Identify which cell holds the provided text, then report its [X, Y] central coordinate. 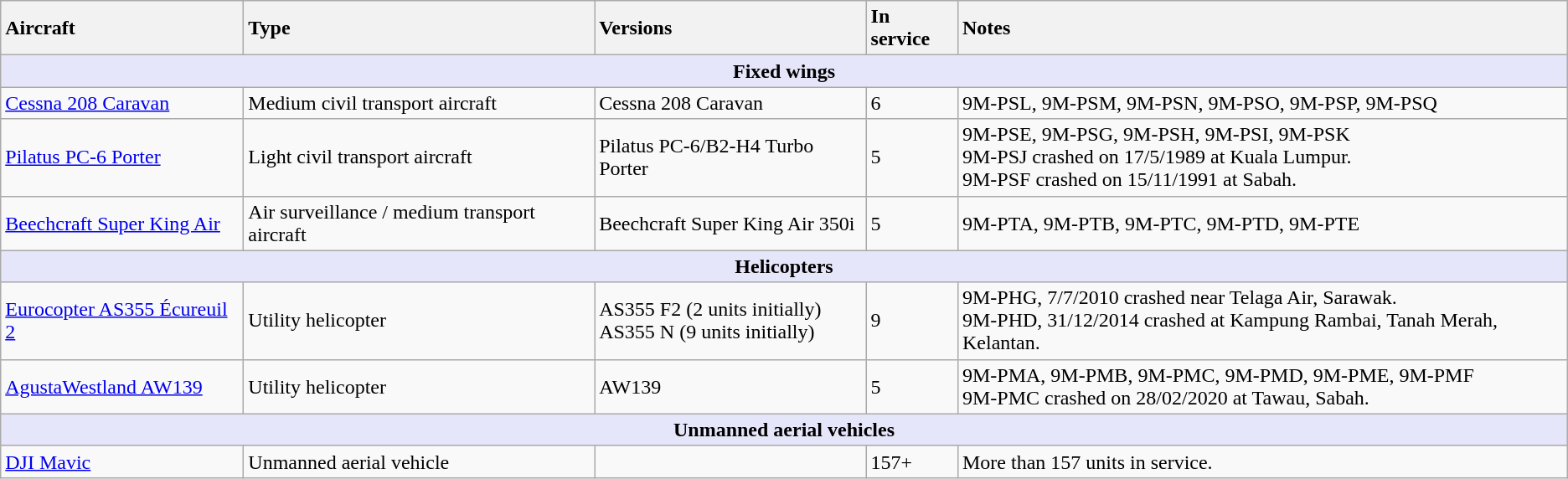
Helicopters [784, 266]
Medium civil transport aircraft [419, 103]
157+ [911, 461]
Pilatus PC-6 Porter [122, 157]
More than 157 units in service. [1262, 461]
Eurocopter AS355 Écureuil 2 [122, 321]
9M-PHG, 7/7/2010 crashed near Telaga Air, Sarawak.9M-PHD, 31/12/2014 crashed at Kampung Rambai, Tanah Merah, Kelantan. [1262, 321]
Unmanned aerial vehicle [419, 461]
Aircraft [122, 28]
9M-PMA, 9M-PMB, 9M-PMC, 9M-PMD, 9M-PME, 9M-PMF9M-PMC crashed on 28/02/2020 at Tawau, Sabah. [1262, 387]
In service [911, 28]
Fixed wings [784, 71]
9 [911, 321]
9M-PTA, 9M-PTB, 9M-PTC, 9M-PTD, 9M-PTE [1262, 223]
9M-PSL, 9M-PSM, 9M-PSN, 9M-PSO, 9M-PSP, 9M-PSQ [1262, 103]
AW139 [730, 387]
Beechcraft Super King Air 350i [730, 223]
AgustaWestland AW139 [122, 387]
Air surveillance / medium transport aircraft [419, 223]
Beechcraft Super King Air [122, 223]
Unmanned aerial vehicles [784, 430]
AS355 F2 (2 units initially)AS355 N (9 units initially) [730, 321]
Type [419, 28]
Light civil transport aircraft [419, 157]
Pilatus PC-6/B2-H4 Turbo Porter [730, 157]
6 [911, 103]
9M-PSE, 9M-PSG, 9M-PSH, 9M-PSI, 9M-PSK9M-PSJ crashed on 17/5/1989 at Kuala Lumpur.9M-PSF crashed on 15/11/1991 at Sabah. [1262, 157]
DJI Mavic [122, 461]
Notes [1262, 28]
Versions [730, 28]
